Scan for the cell matching the given text and deliver its [x, y] coordinate at center. 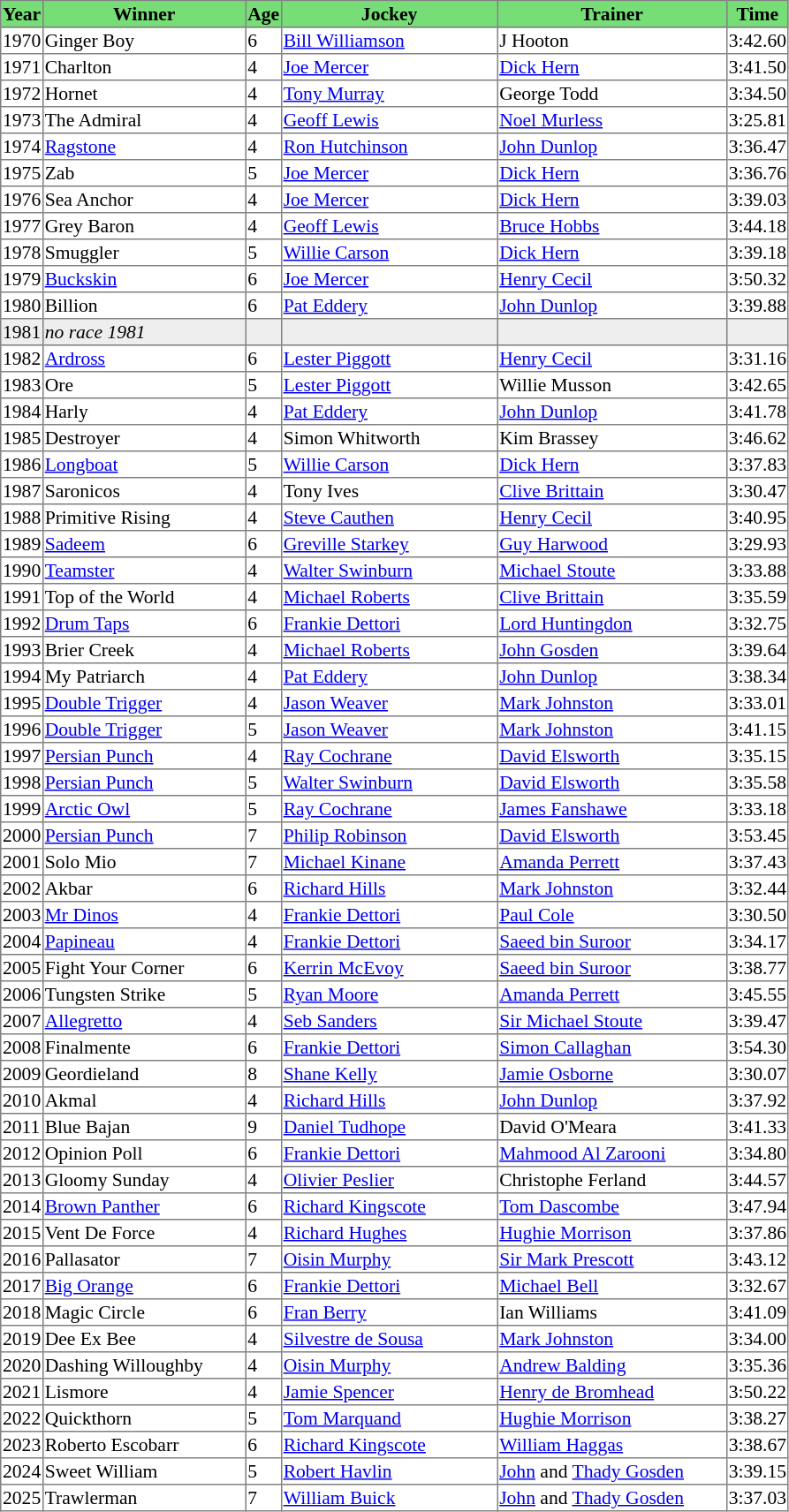
1975 [22, 173]
Sadeem [144, 544]
3:45.55 [757, 994]
Olivier Peslier [389, 1180]
3:33.88 [757, 571]
Ryan Moore [389, 994]
2002 [22, 888]
2000 [22, 835]
1996 [22, 730]
Akbar [144, 888]
3:37.86 [757, 1233]
3:38.27 [757, 1418]
Magic Circle [144, 1312]
3:39.15 [757, 1471]
3:32.67 [757, 1286]
3:37.03 [757, 1498]
1974 [22, 147]
Michael Bell [612, 1286]
3:32.44 [757, 888]
3:41.50 [757, 67]
Pallasator [144, 1259]
Dee Ex Bee [144, 1339]
Philip Robinson [389, 835]
Tom Marquand [389, 1418]
Grey Baron [144, 226]
3:29.93 [757, 544]
Akmal [144, 1100]
Tom Dascombe [612, 1206]
Jockey [389, 14]
Blue Bajan [144, 1127]
Big Orange [144, 1286]
1984 [22, 412]
The Admiral [144, 120]
Ian Williams [612, 1312]
Zab [144, 173]
2008 [22, 1047]
Trawlerman [144, 1498]
Michael Stoute [612, 571]
Longboat [144, 465]
Willie Musson [612, 385]
2013 [22, 1180]
Fran Berry [389, 1312]
1994 [22, 677]
1982 [22, 359]
3:37.92 [757, 1100]
Ragstone [144, 147]
3:43.12 [757, 1259]
Guy Harwood [612, 544]
1985 [22, 438]
2024 [22, 1471]
1989 [22, 544]
Sea Anchor [144, 200]
3:37.43 [757, 862]
3:32.75 [757, 624]
Quickthorn [144, 1418]
3:33.01 [757, 703]
William Buick [389, 1498]
3:38.67 [757, 1445]
Drum Taps [144, 624]
Noel Murless [612, 120]
3:34.00 [757, 1339]
2017 [22, 1286]
Kerrin McEvoy [389, 968]
1995 [22, 703]
8 [263, 1074]
Christophe Ferland [612, 1180]
1977 [22, 226]
Year [22, 14]
Jamie Osborne [612, 1074]
2023 [22, 1445]
Kim Brassey [612, 438]
Fight Your Corner [144, 968]
Destroyer [144, 438]
3:38.77 [757, 968]
2011 [22, 1127]
Silvestre de Sousa [389, 1339]
3:40.95 [757, 518]
Henry de Bromhead [612, 1392]
James Fanshawe [612, 809]
2007 [22, 1021]
Dashing Willoughby [144, 1365]
Sweet William [144, 1471]
2025 [22, 1498]
1992 [22, 624]
Shane Kelly [389, 1074]
Age [263, 14]
Winner [144, 14]
3:30.07 [757, 1074]
3:42.65 [757, 385]
3:35.59 [757, 597]
Top of the World [144, 597]
1981 [22, 332]
Bill Williamson [389, 41]
Steve Cauthen [389, 518]
Teamster [144, 571]
Lord Huntingdon [612, 624]
3:39.03 [757, 200]
1979 [22, 279]
3:33.18 [757, 809]
1973 [22, 120]
1972 [22, 94]
Tony Murray [389, 94]
2006 [22, 994]
3:25.81 [757, 120]
Simon Callaghan [612, 1047]
3:50.22 [757, 1392]
1970 [22, 41]
1999 [22, 809]
2012 [22, 1153]
no race 1981 [144, 332]
3:41.09 [757, 1312]
Trainer [612, 14]
1971 [22, 67]
Allegretto [144, 1021]
Solo Mio [144, 862]
2005 [22, 968]
Opinion Poll [144, 1153]
1998 [22, 782]
3:39.64 [757, 650]
3:36.76 [757, 173]
Ron Hutchinson [389, 147]
Tungsten Strike [144, 994]
3:30.47 [757, 491]
Saronicos [144, 491]
3:42.60 [757, 41]
1991 [22, 597]
Time [757, 14]
Buckskin [144, 279]
Geordieland [144, 1074]
1980 [22, 306]
3:41.15 [757, 730]
1976 [22, 200]
2009 [22, 1074]
Bruce Hobbs [612, 226]
2019 [22, 1339]
1978 [22, 253]
J Hooton [612, 41]
3:47.94 [757, 1206]
Charlton [144, 67]
2003 [22, 915]
2001 [22, 862]
1990 [22, 571]
Michael Kinane [389, 862]
Robert Havlin [389, 1471]
Arctic Owl [144, 809]
2021 [22, 1392]
Sir Michael Stoute [612, 1021]
3:46.62 [757, 438]
3:44.18 [757, 226]
Lismore [144, 1392]
3:34.80 [757, 1153]
3:35.15 [757, 756]
3:36.47 [757, 147]
3:30.50 [757, 915]
3:35.58 [757, 782]
Richard Hughes [389, 1233]
Mr Dinos [144, 915]
Primitive Rising [144, 518]
3:37.83 [757, 465]
Mahmood Al Zarooni [612, 1153]
3:54.30 [757, 1047]
Brown Panther [144, 1206]
1986 [22, 465]
Ardross [144, 359]
2020 [22, 1365]
Seb Sanders [389, 1021]
David O'Meara [612, 1127]
3:38.34 [757, 677]
3:50.32 [757, 279]
Vent De Force [144, 1233]
William Haggas [612, 1445]
Jamie Spencer [389, 1392]
3:39.88 [757, 306]
Paul Cole [612, 915]
Papineau [144, 941]
Roberto Escobarr [144, 1445]
3:39.18 [757, 253]
1983 [22, 385]
3:34.17 [757, 941]
1987 [22, 491]
3:41.78 [757, 412]
Ore [144, 385]
3:44.57 [757, 1180]
2022 [22, 1418]
Billion [144, 306]
1997 [22, 756]
Harly [144, 412]
2015 [22, 1233]
Gloomy Sunday [144, 1180]
2010 [22, 1100]
9 [263, 1127]
Hornet [144, 94]
3:35.36 [757, 1365]
3:41.33 [757, 1127]
My Patriarch [144, 677]
3:31.16 [757, 359]
2014 [22, 1206]
Ginger Boy [144, 41]
Tony Ives [389, 491]
3:39.47 [757, 1021]
Smuggler [144, 253]
2016 [22, 1259]
Andrew Balding [612, 1365]
2018 [22, 1312]
Brier Creek [144, 650]
George Todd [612, 94]
3:53.45 [757, 835]
Finalmente [144, 1047]
Sir Mark Prescott [612, 1259]
2004 [22, 941]
Daniel Tudhope [389, 1127]
Greville Starkey [389, 544]
3:34.50 [757, 94]
1988 [22, 518]
John Gosden [612, 650]
1993 [22, 650]
Simon Whitworth [389, 438]
